Search for the cell housing the specified text and yield its [X, Y] center coordinate. 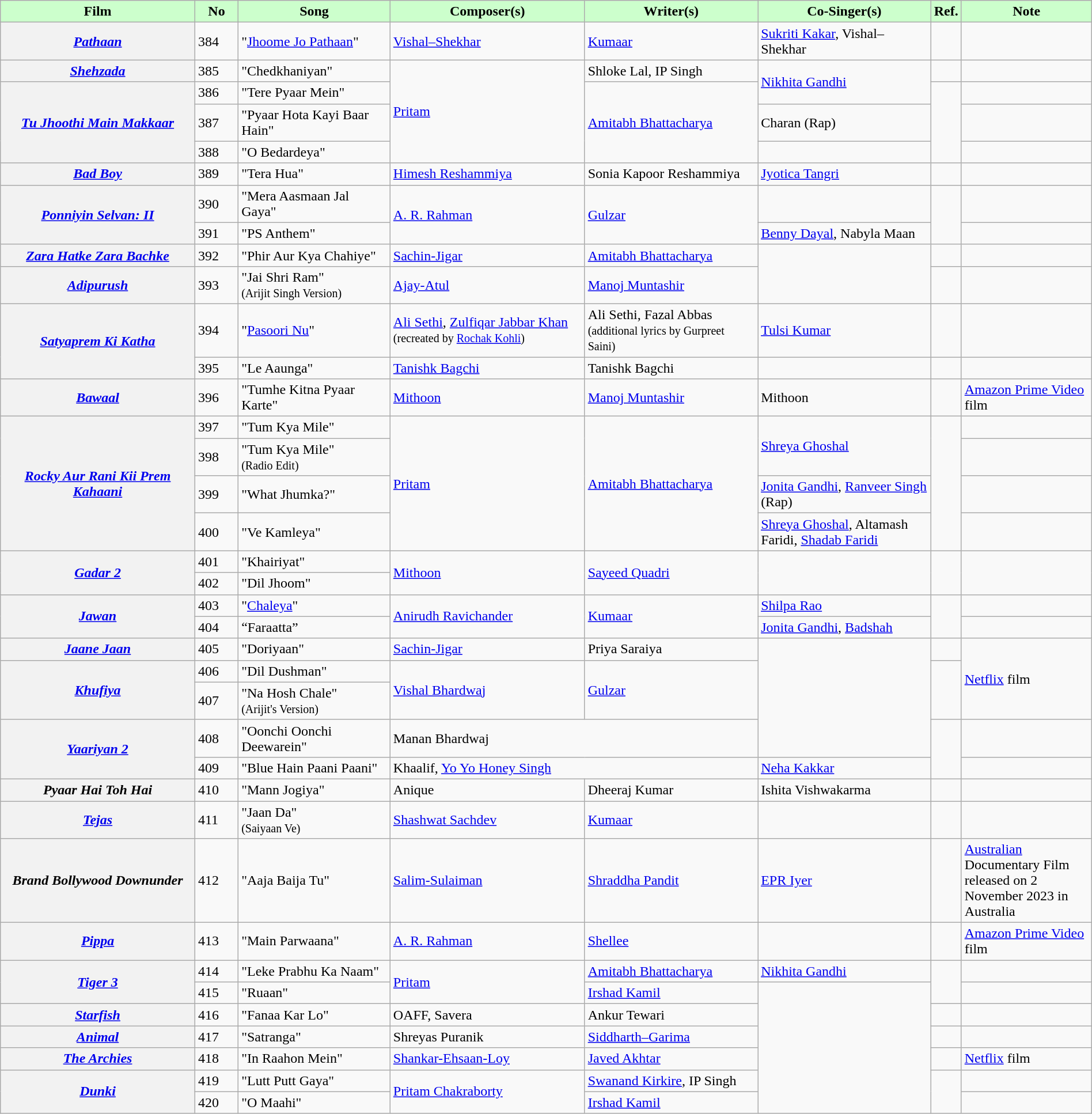
Dheeraj Kumar [671, 790]
Bad Boy [98, 174]
Ishita Vishwakarma [844, 790]
387 [217, 122]
Zara Hatke Zara Bachke [98, 255]
"PS Anthem" [314, 233]
Brand Bollywood Downunder [98, 881]
419 [217, 1081]
Satyaprem Ki Katha [98, 341]
"Jaan Da"(Saiyaan Ve) [314, 819]
388 [217, 152]
Priya Saraiya [671, 649]
"O Bedardeya" [314, 152]
"Jhoome Jo Pathaan" [314, 41]
407 [217, 700]
403 [217, 605]
390 [217, 204]
"Ruaan" [314, 993]
Film [98, 12]
OAFF, Savera [487, 1015]
Manan Bhardwaj [574, 738]
Shashwat Sachdev [487, 819]
409 [217, 768]
"Dil Jhoom" [314, 583]
"Main Parwaana" [314, 941]
Composer(s) [487, 12]
Shreya Ghoshal [844, 446]
398 [217, 457]
Khaalif, Yo Yo Honey Singh [574, 768]
"Leke Prabhu Ka Naam" [314, 971]
384 [217, 41]
Ali Sethi, Zulfiqar Jabbar Khan(recreated by Rochak Kohli) [487, 330]
389 [217, 174]
"O Maahi" [314, 1102]
Bawaal [98, 397]
Charan (Rap) [844, 122]
"Aaja Baija Tu" [314, 881]
Shankar-Ehsaan-Loy [487, 1059]
"Tum Kya Mile"(Radio Edit) [314, 457]
"Satranga" [314, 1037]
Tejas [98, 819]
"Tum Kya Mile" [314, 427]
"Mann Jogiya" [314, 790]
"Oonchi Oonchi Deewarein" [314, 738]
406 [217, 671]
400 [217, 532]
Jyotica Tangri [844, 174]
412 [217, 881]
Ref. [946, 12]
420 [217, 1102]
"Chaleya" [314, 605]
413 [217, 941]
Khufiya [98, 690]
Jonita Gandhi, Badshah [844, 627]
Shilpa Rao [844, 605]
392 [217, 255]
Australian Documentary Film released on 2 November 2023 in Australia [1026, 881]
"Jai Shri Ram"(Arijit Singh Version) [314, 285]
Jonita Gandhi, Ranveer Singh (Rap) [844, 494]
Salim-Sulaiman [487, 881]
Ponniyin Selvan: II [98, 214]
Shreya Ghoshal, Altamash Faridi, Shadab Faridi [844, 532]
"Phir Aur Kya Chahiye" [314, 255]
391 [217, 233]
416 [217, 1015]
385 [217, 71]
"Blue Hain Paani Paani" [314, 768]
405 [217, 649]
Jawan [98, 616]
Shreyas Puranik [487, 1037]
Siddharth–Garima [671, 1037]
411 [217, 819]
Pathaan [98, 41]
Anique [487, 790]
Tu Jhoothi Main Makkaar [98, 122]
Ajay-Atul [487, 285]
Shloke Lal, IP Singh [671, 71]
393 [217, 285]
Sukriti Kakar, Vishal–Shekhar [844, 41]
Tiger 3 [98, 982]
The Archies [98, 1059]
EPR Iyer [844, 881]
Shraddha Pandit [671, 881]
"Chedkhaniyan" [314, 71]
Ankur Tewari [671, 1015]
Sayeed Quadri [671, 573]
"In Raahon Mein" [314, 1059]
395 [217, 368]
396 [217, 397]
404 [217, 627]
Javed Akhtar [671, 1059]
Ali Sethi, Fazal Abbas(additional lyrics by Gurpreet Saini) [671, 330]
410 [217, 790]
Animal [98, 1037]
397 [217, 427]
Pritam Chakraborty [487, 1092]
Song [314, 12]
"Le Aaunga" [314, 368]
"What Jhumka?" [314, 494]
408 [217, 738]
"Tere Pyaar Mein" [314, 93]
"Tera Hua" [314, 174]
Jaane Jaan [98, 649]
Starfish [98, 1015]
418 [217, 1059]
"Mera Aasmaan Jal Gaya" [314, 204]
"Doriyaan" [314, 649]
"Na Hosh Chale"(Arijit's Version) [314, 700]
"Tumhe Kitna Pyaar Karte" [314, 397]
Benny Dayal, Nabyla Maan [844, 233]
Shehzada [98, 71]
Writer(s) [671, 12]
415 [217, 993]
Vishal–Shekhar [487, 41]
"Ve Kamleya" [314, 532]
Gadar 2 [98, 573]
Pippa [98, 941]
Shellee [671, 941]
Himesh Reshammiya [487, 174]
Vishal Bhardwaj [487, 690]
Yaariyan 2 [98, 749]
"Fanaa Kar Lo" [314, 1015]
394 [217, 330]
Note [1026, 12]
"Dil Dushman" [314, 671]
"Lutt Putt Gaya" [314, 1081]
"Khairiyat" [314, 562]
Dunki [98, 1092]
Tulsi Kumar [844, 330]
386 [217, 93]
Co-Singer(s) [844, 12]
399 [217, 494]
402 [217, 583]
Adipurush [98, 285]
Sonia Kapoor Reshammiya [671, 174]
417 [217, 1037]
Swanand Kirkire, IP Singh [671, 1081]
Rocky Aur Rani Kii Prem Kahaani [98, 484]
"Pasoori Nu" [314, 330]
414 [217, 971]
Anirudh Ravichander [487, 616]
No [217, 12]
“Faraatta” [314, 627]
"Pyaar Hota Kayi Baar Hain" [314, 122]
Neha Kakkar [844, 768]
401 [217, 562]
Pyaar Hai Toh Hai [98, 790]
